For the text-containing cell, return its midpoint in [X, Y] coordinate format. 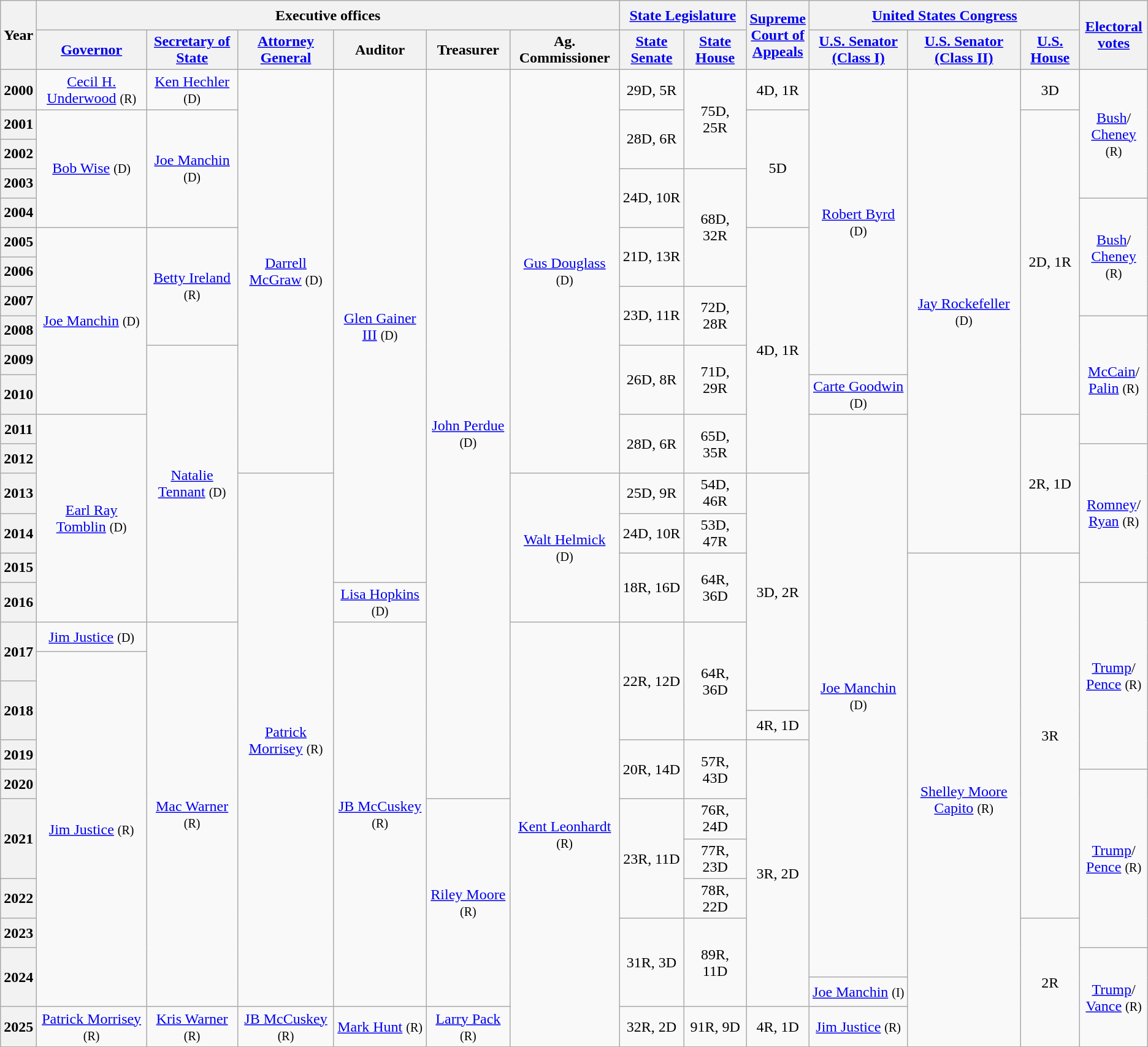
United States Congress [944, 15]
89R, 11D [715, 962]
2002 [18, 154]
Kent Leonhardt (R) [565, 834]
Robert Byrd (D) [859, 222]
2017 [18, 652]
65D, 35R [715, 444]
2004 [18, 213]
2024 [18, 977]
32R, 2D [652, 1026]
2003 [18, 183]
Riley Moore (R) [469, 902]
2006 [18, 272]
State Senate [652, 50]
Secretary of State [191, 50]
2011 [18, 429]
2016 [18, 602]
20R, 14D [652, 769]
2021 [18, 839]
Attorney General [286, 50]
2014 [18, 533]
Ken Hechler (D) [191, 89]
18R, 16D [652, 587]
Mark Hunt (R) [380, 1026]
Bob Wise (D) [92, 169]
Executive offices [328, 15]
Governor [92, 50]
57R, 43D [715, 769]
2019 [18, 755]
72D, 28R [715, 316]
McCain/Palin (R) [1114, 380]
Auditor [380, 50]
3R [1050, 736]
2D, 1R [1050, 262]
Mac Warner (R) [191, 814]
91R, 9D [715, 1026]
2R, 1D [1050, 484]
U.S. House [1050, 50]
Joe Manchin (I) [859, 992]
2010 [18, 395]
29D, 5R [652, 89]
2020 [18, 784]
2012 [18, 459]
SupremeCourt ofAppeals [778, 36]
2001 [18, 124]
Year [18, 36]
26D, 8R [652, 380]
2018 [18, 710]
2R [1050, 982]
3D, 2R [778, 592]
71D, 29R [715, 380]
2023 [18, 933]
22R, 12D [652, 681]
53D, 47R [715, 533]
Ag. Commissioner [565, 50]
Lisa Hopkins (D) [380, 602]
23D, 11R [652, 316]
2009 [18, 360]
2008 [18, 330]
2013 [18, 493]
2005 [18, 242]
U.S. Senator (Class II) [964, 50]
23R, 11D [652, 858]
Earl Ray Tomblin (D) [92, 519]
Jay Rockefeller (D) [964, 311]
Jim Justice (D) [92, 637]
77R, 23D [715, 858]
2000 [18, 89]
Natalie Tennant (D) [191, 484]
John Perdue (D) [469, 434]
Treasurer [469, 50]
2007 [18, 301]
25D, 9R [652, 493]
Electoralvotes [1114, 36]
2025 [18, 1026]
2015 [18, 568]
Glen Gainer III (D) [380, 326]
68D, 32R [715, 227]
State House [715, 50]
State Legislature [683, 15]
Betty Ireland (R) [191, 286]
Shelley Moore Capito (R) [964, 799]
U.S. Senator (Class I) [859, 50]
3R, 2D [778, 873]
21D, 13R [652, 257]
3D [1050, 89]
Kris Warner (R) [191, 1026]
Darrell McGraw (D) [286, 272]
Larry Pack (R) [469, 1026]
Carte Goodwin (D) [859, 395]
76R, 24D [715, 819]
Romney/Ryan (R) [1114, 513]
Gus Douglass (D) [565, 272]
Cecil H. Underwood (R) [92, 89]
2022 [18, 899]
31R, 3D [652, 962]
75D, 25R [715, 119]
5D [778, 169]
78R, 22D [715, 899]
Trump/Vance (R) [1114, 997]
Walt Helmick (D) [565, 548]
54D, 46R [715, 493]
